Locate the cell with the specified text and output its [x, y] center coordinate. 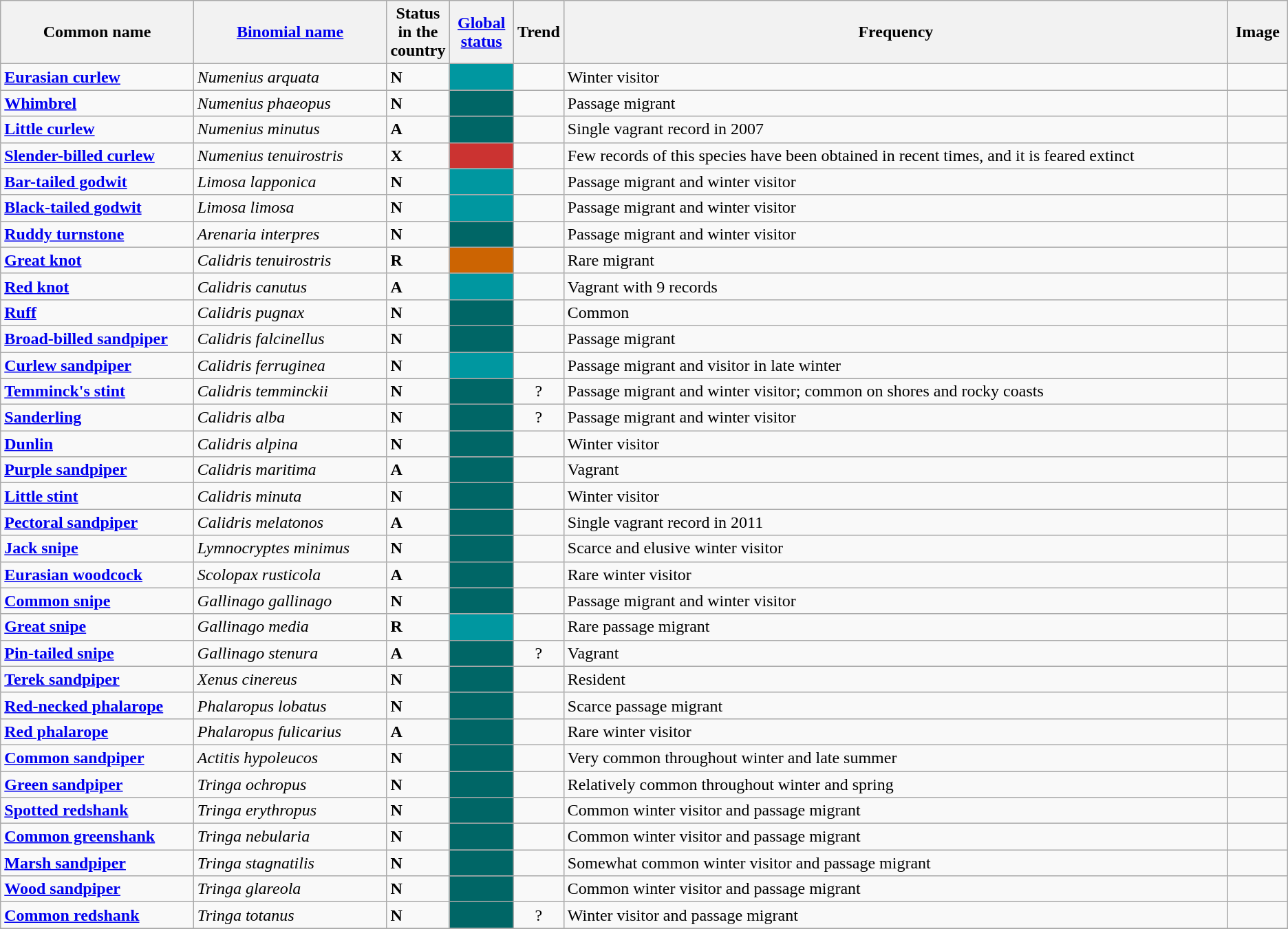
X [418, 156]
Single vagrant record in 2007 [896, 129]
Calidris temminckii [290, 392]
Broad-billed sandpiper [98, 339]
Resident [896, 679]
Scarce and elusive winter visitor [896, 548]
Calidris canutus [290, 286]
Few records of this species have been obtained in recent times, and it is feared extinct [896, 156]
Rare migrant [896, 260]
Tringa totanus [290, 915]
Pectoral sandpiper [98, 522]
Single vagrant record in 2011 [896, 522]
Tringa stagnatilis [290, 863]
Little curlew [98, 129]
Binomial name [290, 32]
Red knot [98, 286]
Scarce passage migrant [896, 705]
Calidris minuta [290, 496]
Great knot [98, 260]
Passage migrant and winter visitor; common on shores and rocky coasts [896, 392]
Wood sandpiper [98, 889]
Tringa nebularia [290, 837]
Jack snipe [98, 548]
Marsh sandpiper [98, 863]
Eurasian curlew [98, 77]
Tringa ochropus [290, 784]
Calidris alpina [290, 444]
Actitis hypoleucos [290, 758]
Spotted redshank [98, 811]
Rare passage migrant [896, 627]
Phalaropus fulicarius [290, 732]
Calidris alba [290, 418]
Green sandpiper [98, 784]
Numenius phaeopus [290, 103]
Dunlin [98, 444]
Calidris falcinellus [290, 339]
Red-necked phalarope [98, 705]
Very common throughout winter and late summer [896, 758]
Numenius tenuirostris [290, 156]
Eurasian woodcock [98, 575]
Ruddy turnstone [98, 234]
Red phalarope [98, 732]
Winter visitor and passage migrant [896, 915]
Whimbrel [98, 103]
Calidris tenuirostris [290, 260]
Gallinago stenura [290, 653]
Tringa erythropus [290, 811]
Common sandpiper [98, 758]
Common greenshank [98, 837]
Slender-billed curlew [98, 156]
Pin-tailed snipe [98, 653]
Numenius minutus [290, 129]
Limosa lapponica [290, 182]
Frequency [896, 32]
Passage migrant and visitor in late winter [896, 365]
Terek sandpiper [98, 679]
Calidris maritima [290, 470]
Somewhat common winter visitor and passage migrant [896, 863]
Little stint [98, 496]
Numenius arquata [290, 77]
Limosa limosa [290, 208]
Sanderling [98, 418]
Arenaria interpres [290, 234]
Calidris pugnax [290, 312]
Status in the country [418, 32]
Phalaropus lobatus [290, 705]
Gallinago media [290, 627]
Calidris ferruginea [290, 365]
Scolopax rusticola [290, 575]
Great snipe [98, 627]
Black-tailed godwit [98, 208]
Ruff [98, 312]
Relatively common throughout winter and spring [896, 784]
Temminck's stint [98, 392]
Curlew sandpiper [98, 365]
Common snipe [98, 601]
Xenus cinereus [290, 679]
Common redshank [98, 915]
Lymnocryptes minimus [290, 548]
Image [1258, 32]
Bar-tailed godwit [98, 182]
Vagrant with 9 records [896, 286]
Calidris melatonos [290, 522]
Tringa glareola [290, 889]
Purple sandpiper [98, 470]
Common name [98, 32]
Gallinago gallinago [290, 601]
Trend [538, 32]
Common [896, 312]
Global status [482, 32]
